Return [X, Y] of the center of cell containing provided text 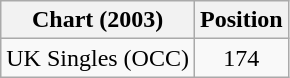
UK Singles (OCC) [98, 58]
Position [241, 20]
174 [241, 58]
Chart (2003) [98, 20]
